Search for the cell housing the specified text and yield its (X, Y) center coordinate. 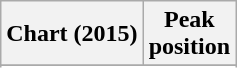
Peakposition (189, 34)
Chart (2015) (72, 34)
